Return [X, Y] of the center of cell containing provided text 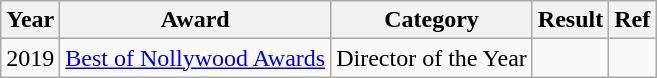
Best of Nollywood Awards [196, 58]
Director of the Year [432, 58]
2019 [30, 58]
Ref [632, 20]
Award [196, 20]
Year [30, 20]
Result [570, 20]
Category [432, 20]
